Detect which cell encompasses the target text, then output its (X, Y) center coordinate. 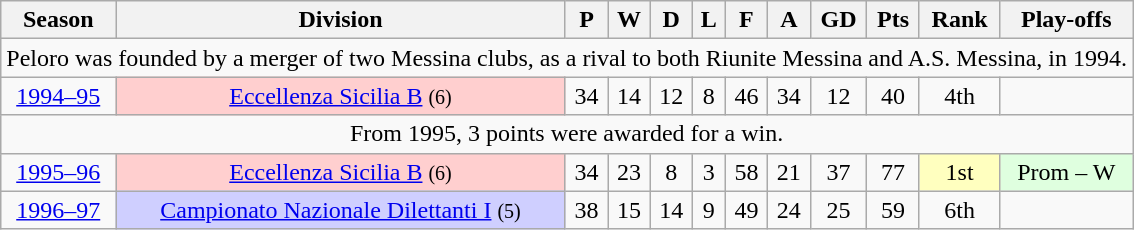
P (586, 20)
1995–96 (58, 172)
W (629, 20)
Division (341, 20)
From 1995, 3 points were awarded for a win. (567, 134)
Prom – W (1066, 172)
1996–97 (58, 210)
21 (789, 172)
38 (586, 210)
37 (838, 172)
1994–95 (58, 96)
58 (746, 172)
Campionato Nazionale Dilettanti I (5) (341, 210)
3 (708, 172)
6th (960, 210)
L (708, 20)
40 (893, 96)
23 (629, 172)
9 (708, 210)
Play-offs (1066, 20)
25 (838, 210)
59 (893, 210)
Season (58, 20)
GD (838, 20)
F (746, 20)
49 (746, 210)
15 (629, 210)
Pts (893, 20)
D (671, 20)
24 (789, 210)
46 (746, 96)
Peloro was founded by a merger of two Messina clubs, as a rival to both Riunite Messina and A.S. Messina, in 1994. (567, 58)
A (789, 20)
1st (960, 172)
Rank (960, 20)
4th (960, 96)
77 (893, 172)
